Return the (X, Y) coordinate for the center point of the cell that contains the specified text.  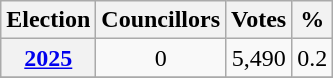
0 (161, 58)
% (312, 20)
Councillors (161, 20)
5,490 (259, 58)
2025 (48, 58)
0.2 (312, 58)
Election (48, 20)
Votes (259, 20)
